Return (X, Y) of the center of cell containing provided text 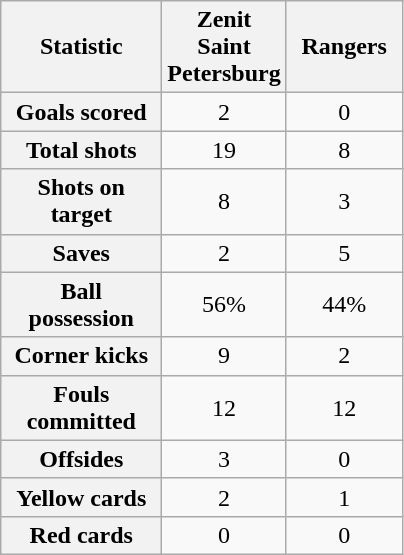
Goals scored (82, 112)
Rangers (344, 47)
Statistic (82, 47)
Total shots (82, 150)
Offsides (82, 459)
Zenit Saint Petersburg (224, 47)
Red cards (82, 535)
19 (224, 150)
Saves (82, 253)
Yellow cards (82, 497)
Shots on target (82, 202)
1 (344, 497)
56% (224, 304)
Ball possession (82, 304)
5 (344, 253)
Fouls committed (82, 408)
44% (344, 304)
9 (224, 356)
Corner kicks (82, 356)
